Identify which cell holds the provided text, then report its [X, Y] central coordinate. 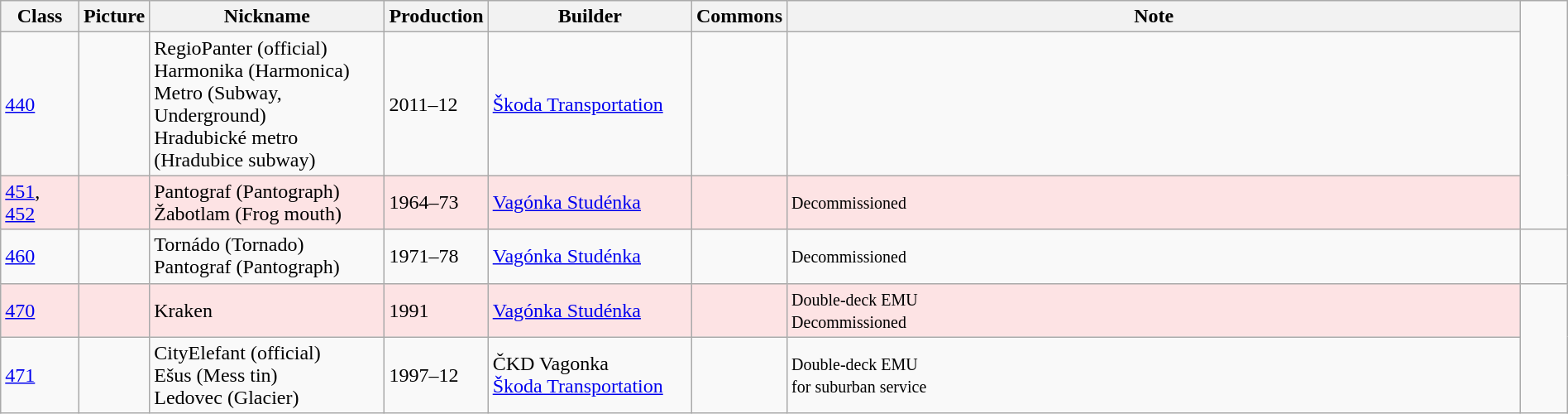
1964–73 [437, 202]
Builder [590, 17]
471 [40, 375]
Double-deck EMU for suburban service [1154, 375]
Škoda Transportation [590, 104]
1971–78 [437, 257]
Kraken [267, 310]
RegioPanter (official) Harmonika (Harmonica) Metro (Subway, Underground)Hradubické metro (Hradubice subway) [267, 104]
CityElefant (official)Ešus (Mess tin)Ledovec (Glacier) [267, 375]
Commons [739, 17]
Picture [114, 17]
451, 452 [40, 202]
Tornádo (Tornado)Pantograf (Pantograph) [267, 257]
460 [40, 257]
Class [40, 17]
2011–12 [437, 104]
1997–12 [437, 375]
Double-deck EMU Decommissioned [1154, 310]
440 [40, 104]
470 [40, 310]
Pantograf (Pantograph)Žabotlam (Frog mouth) [267, 202]
Nickname [267, 17]
Note [1154, 17]
Production [437, 17]
1991 [437, 310]
ČKD Vagonka Škoda Transportation [590, 375]
